Capture the cell that displays the provided text and extract its (x, y) central coordinate. 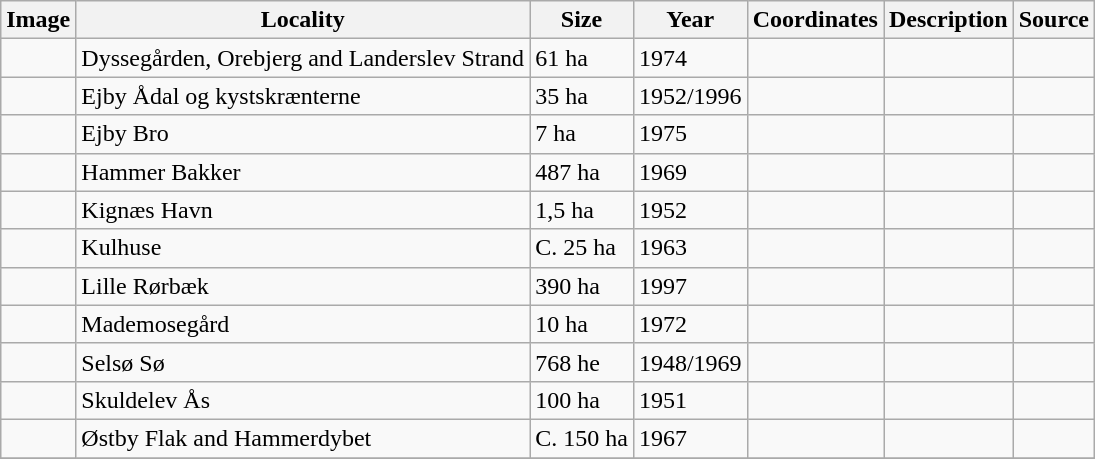
Year (690, 20)
1948/1969 (690, 362)
Dyssegården, Orebjerg and Landerslev Strand (303, 58)
61 ha (582, 58)
35 ha (582, 96)
7 ha (582, 134)
1997 (690, 286)
Ejby Bro (303, 134)
Locality (303, 20)
487 ha (582, 172)
Kulhuse (303, 248)
1974 (690, 58)
Hammer Bakker (303, 172)
C. 150 ha (582, 438)
Ejby Ådal og kystskrænterne (303, 96)
Skuldelev Ås (303, 400)
C. 25 ha (582, 248)
1952 (690, 210)
Size (582, 20)
100 ha (582, 400)
Mademosegård (303, 324)
Selsø Sø (303, 362)
1967 (690, 438)
Coordinates (815, 20)
Østby Flak and Hammerdybet (303, 438)
Description (949, 20)
Lille Rørbæk (303, 286)
1,5 ha (582, 210)
Kignæs Havn (303, 210)
Source (1054, 20)
1975 (690, 134)
Image (38, 20)
1952/1996 (690, 96)
1951 (690, 400)
390 ha (582, 286)
1969 (690, 172)
1963 (690, 248)
768 he (582, 362)
10 ha (582, 324)
1972 (690, 324)
